Capture the cell that displays the provided text and extract its [x, y] central coordinate. 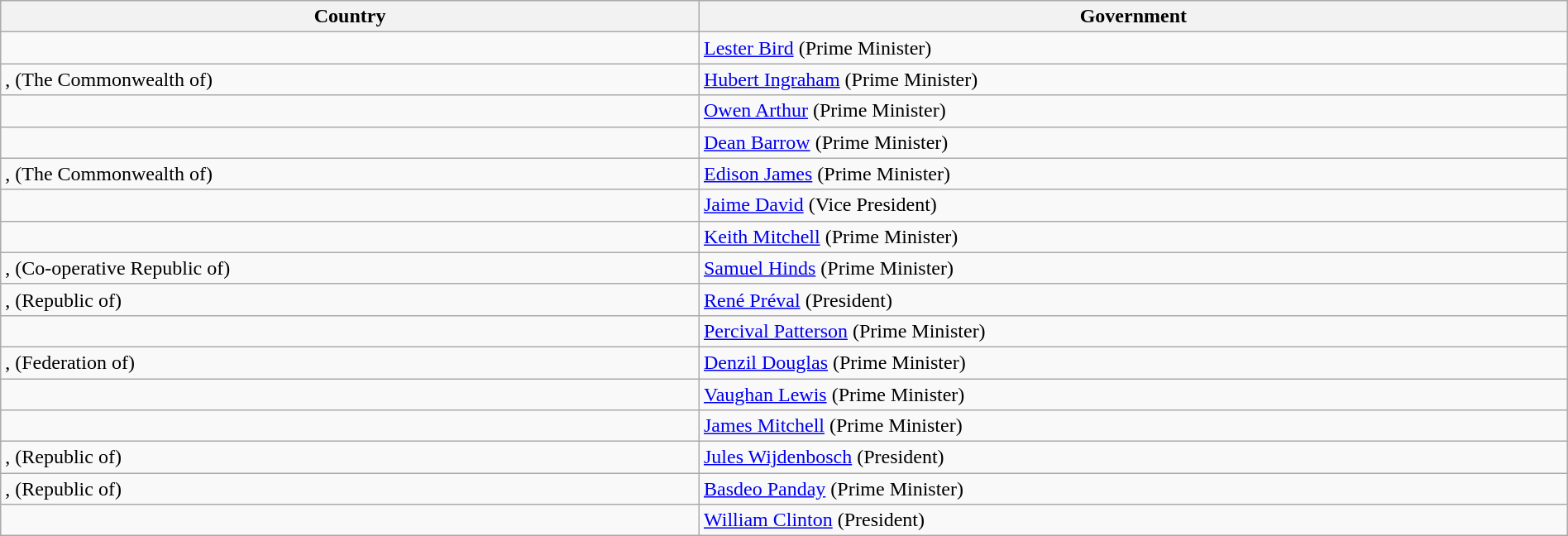
Samuel Hinds (Prime Minister) [1133, 268]
Keith Mitchell (Prime Minister) [1133, 237]
Basdeo Panday (Prime Minister) [1133, 489]
, (Co-operative Republic of) [351, 268]
, (Federation of) [351, 362]
William Clinton (President) [1133, 520]
Edison James (Prime Minister) [1133, 174]
René Préval (President) [1133, 299]
Percival Patterson (Prime Minister) [1133, 331]
Dean Barrow (Prime Minister) [1133, 142]
Hubert Ingraham (Prime Minister) [1133, 79]
Owen Arthur (Prime Minister) [1133, 111]
Lester Bird (Prime Minister) [1133, 48]
Government [1133, 17]
Jaime David (Vice President) [1133, 205]
Vaughan Lewis (Prime Minister) [1133, 395]
Jules Wijdenbosch (President) [1133, 457]
Country [351, 17]
Denzil Douglas (Prime Minister) [1133, 362]
James Mitchell (Prime Minister) [1133, 426]
